For the text-containing cell, return its midpoint in [X, Y] coordinate format. 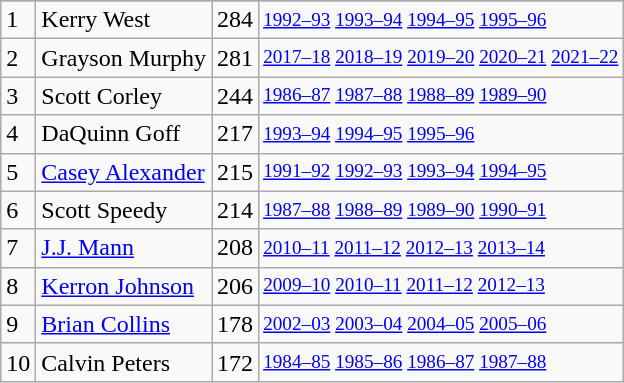
215 [236, 172]
5 [18, 172]
1 [18, 20]
2010–11 2011–12 2012–13 2013–14 [441, 248]
208 [236, 248]
1987–88 1988–89 1989–90 1990–91 [441, 210]
10 [18, 362]
8 [18, 286]
172 [236, 362]
217 [236, 134]
Grayson Murphy [124, 58]
Kerron Johnson [124, 286]
3 [18, 96]
214 [236, 210]
7 [18, 248]
Calvin Peters [124, 362]
DaQuinn Goff [124, 134]
206 [236, 286]
Kerry West [124, 20]
1986–87 1987–88 1988–89 1989–90 [441, 96]
2002–03 2003–04 2004–05 2005–06 [441, 324]
1992–93 1993–94 1994–95 1995–96 [441, 20]
178 [236, 324]
2 [18, 58]
244 [236, 96]
Casey Alexander [124, 172]
2017–18 2018–19 2019–20 2020–21 2021–22 [441, 58]
Scott Corley [124, 96]
Scott Speedy [124, 210]
1993–94 1994–95 1995–96 [441, 134]
2009–10 2010–11 2011–12 2012–13 [441, 286]
9 [18, 324]
4 [18, 134]
284 [236, 20]
1991–92 1992–93 1993–94 1994–95 [441, 172]
Brian Collins [124, 324]
6 [18, 210]
1984–85 1985–86 1986–87 1987–88 [441, 362]
J.J. Mann [124, 248]
281 [236, 58]
